Locate the cell with the specified text and output its (x, y) center coordinate. 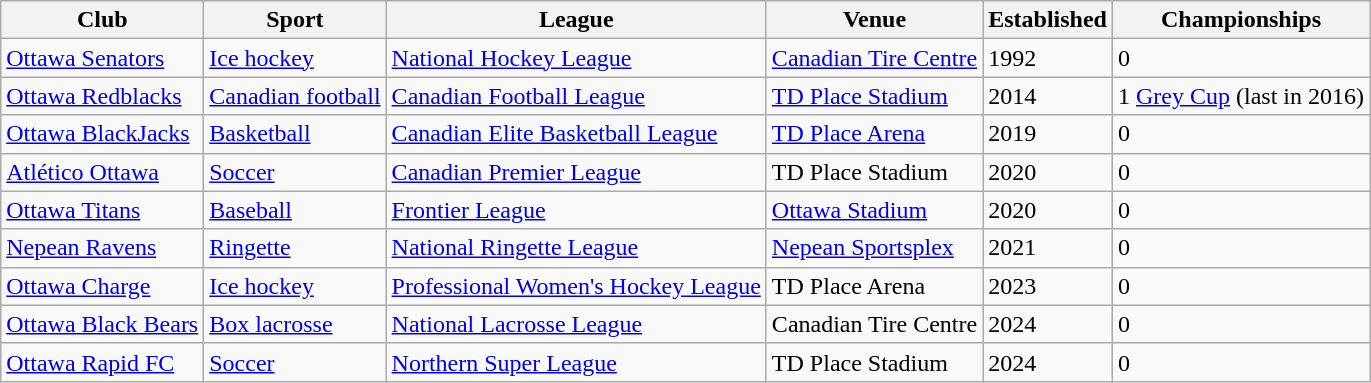
Canadian Premier League (576, 172)
Established (1048, 20)
Ottawa Senators (102, 58)
Canadian Elite Basketball League (576, 134)
Championships (1240, 20)
2014 (1048, 96)
1 Grey Cup (last in 2016) (1240, 96)
2021 (1048, 248)
Canadian Football League (576, 96)
2023 (1048, 286)
Ottawa Rapid FC (102, 362)
Ottawa Redblacks (102, 96)
League (576, 20)
Basketball (295, 134)
Sport (295, 20)
Nepean Ravens (102, 248)
Atlético Ottawa (102, 172)
Ottawa Stadium (874, 210)
National Lacrosse League (576, 324)
Ottawa BlackJacks (102, 134)
Frontier League (576, 210)
1992 (1048, 58)
Venue (874, 20)
Canadian football (295, 96)
Ottawa Black Bears (102, 324)
Professional Women's Hockey League (576, 286)
Club (102, 20)
Nepean Sportsplex (874, 248)
Ringette (295, 248)
Baseball (295, 210)
National Hockey League (576, 58)
Box lacrosse (295, 324)
National Ringette League (576, 248)
2019 (1048, 134)
Northern Super League (576, 362)
Ottawa Titans (102, 210)
Ottawa Charge (102, 286)
